For the text-containing cell, return its midpoint in (x, y) coordinate format. 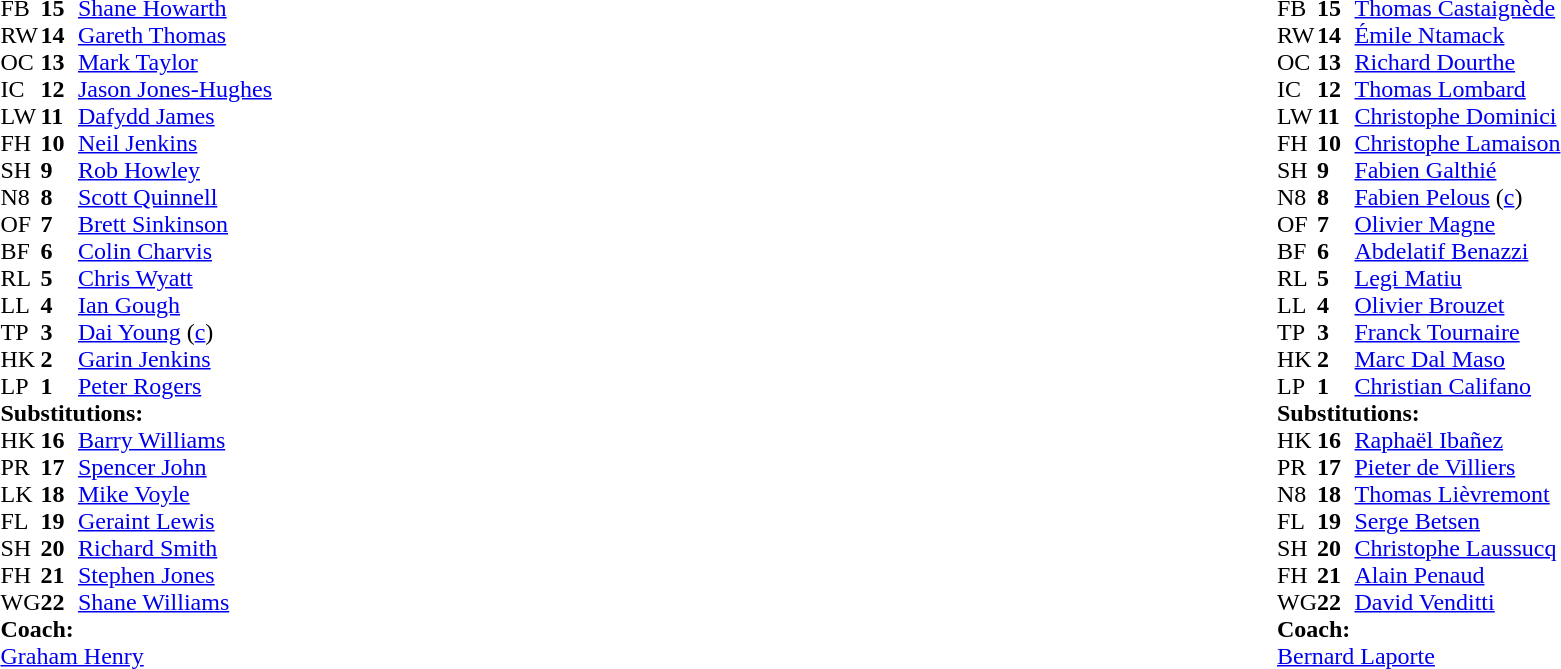
Richard Dourthe (1457, 62)
Barry Williams (175, 440)
Franck Tournaire (1457, 332)
Peter Rogers (175, 386)
Christophe Lamaison (1457, 144)
Raphaël Ibañez (1457, 440)
Pieter de Villiers (1457, 468)
Mark Taylor (175, 62)
Rob Howley (175, 170)
Dai Young (c) (175, 332)
Christian Califano (1457, 386)
Jason Jones-Hughes (175, 90)
Geraint Lewis (175, 522)
Scott Quinnell (175, 198)
Alain Penaud (1457, 576)
Christophe Dominici (1457, 116)
Graham Henry (136, 656)
Christophe Laussucq (1457, 548)
Legi Matiu (1457, 278)
Thomas Lombard (1457, 90)
Dafydd James (175, 116)
Chris Wyatt (175, 278)
Garin Jenkins (175, 360)
Abdelatif Benazzi (1457, 252)
Shane Williams (175, 602)
Colin Charvis (175, 252)
Olivier Magne (1457, 224)
Brett Sinkinson (175, 224)
Émile Ntamack (1457, 36)
Richard Smith (175, 548)
Bernard Laporte (1418, 656)
Spencer John (175, 468)
Gareth Thomas (175, 36)
Thomas Lièvremont (1457, 494)
Fabien Galthié (1457, 170)
Ian Gough (175, 306)
LK (20, 494)
Serge Betsen (1457, 522)
Olivier Brouzet (1457, 306)
Marc Dal Maso (1457, 360)
David Venditti (1457, 602)
Fabien Pelous (c) (1457, 198)
Neil Jenkins (175, 144)
Stephen Jones (175, 576)
Mike Voyle (175, 494)
